Capture the cell that displays the provided text and extract its (X, Y) central coordinate. 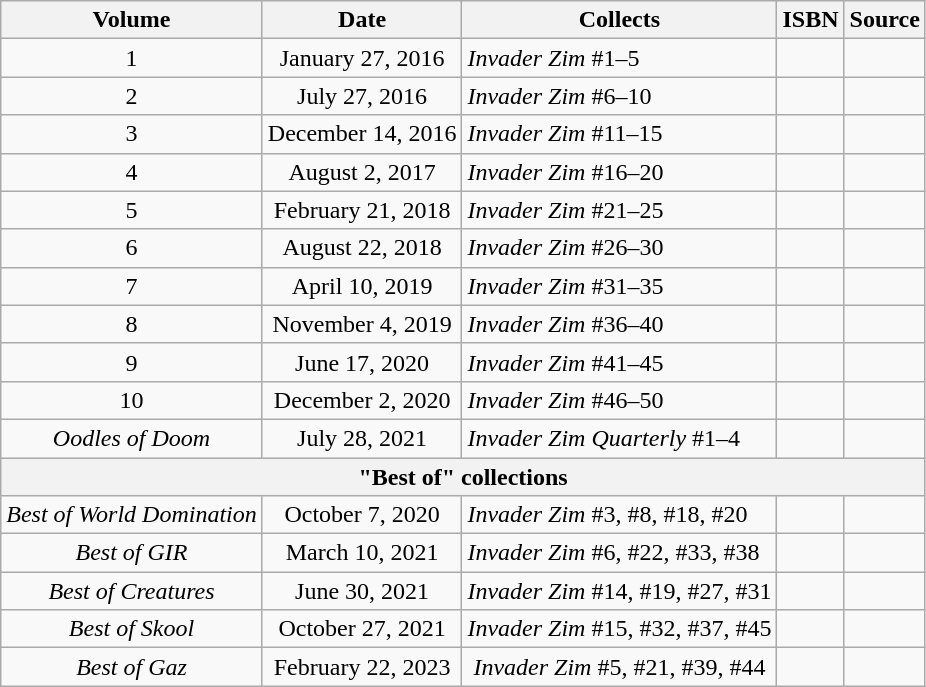
5 (132, 210)
Invader Zim #3, #8, #18, #20 (620, 515)
April 10, 2019 (362, 286)
Source (884, 20)
2 (132, 96)
Invader Zim #11–15 (620, 134)
Best of Gaz (132, 667)
July 27, 2016 (362, 96)
June 30, 2021 (362, 591)
October 27, 2021 (362, 629)
Invader Zim #5, #21, #39, #44 (620, 667)
Invader Zim #21–25 (620, 210)
January 27, 2016 (362, 58)
Invader Zim #6–10 (620, 96)
Invader Zim #6, #22, #33, #38 (620, 553)
Invader Zim #26–30 (620, 248)
7 (132, 286)
Invader Zim #46–50 (620, 400)
November 4, 2019 (362, 324)
"Best of" collections (464, 477)
October 7, 2020 (362, 515)
August 22, 2018 (362, 248)
March 10, 2021 (362, 553)
6 (132, 248)
Invader Zim #41–45 (620, 362)
December 14, 2016 (362, 134)
February 21, 2018 (362, 210)
June 17, 2020 (362, 362)
Invader Zim #15, #32, #37, #45 (620, 629)
Invader Zim #31–35 (620, 286)
1 (132, 58)
Invader Zim #16–20 (620, 172)
Collects (620, 20)
February 22, 2023 (362, 667)
July 28, 2021 (362, 438)
Invader Zim Quarterly #1–4 (620, 438)
ISBN (810, 20)
Best of GIR (132, 553)
Date (362, 20)
9 (132, 362)
10 (132, 400)
August 2, 2017 (362, 172)
Invader Zim #36–40 (620, 324)
8 (132, 324)
December 2, 2020 (362, 400)
Best of World Domination (132, 515)
Volume (132, 20)
Invader Zim #14, #19, #27, #31 (620, 591)
Best of Skool (132, 629)
3 (132, 134)
Oodles of Doom (132, 438)
Best of Creatures (132, 591)
4 (132, 172)
Invader Zim #1–5 (620, 58)
